From the cell containing the given text, extract its center point as [x, y] coordinate. 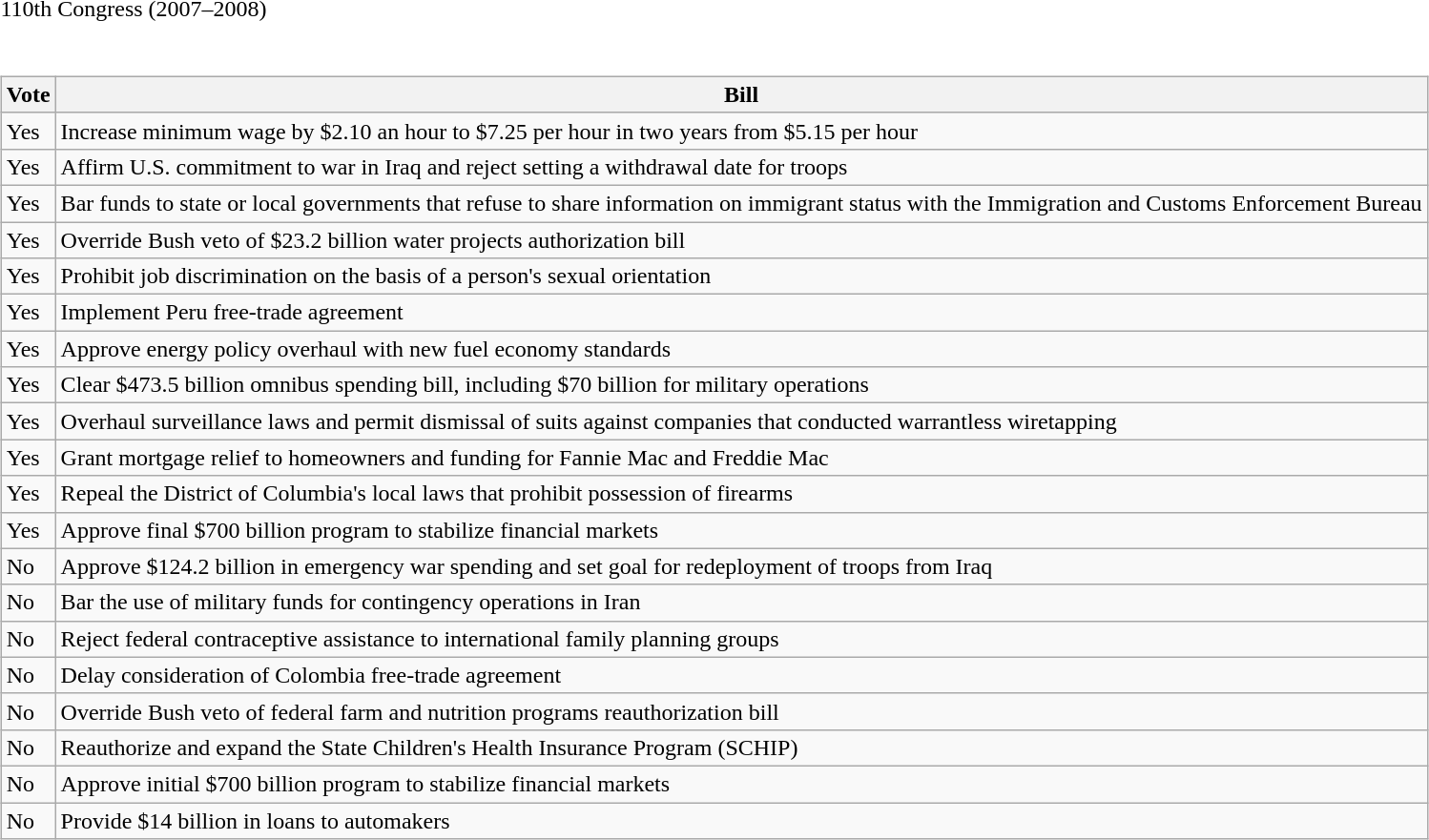
Vote [29, 94]
Affirm U.S. commitment to war in Iraq and reject setting a withdrawal date for troops [741, 167]
Repeal the District of Columbia's local laws that prohibit possession of firearms [741, 494]
Approve energy policy overhaul with new fuel economy standards [741, 349]
Approve $124.2 billion in emergency war spending and set goal for redeployment of troops from Iraq [741, 566]
Increase minimum wage by $2.10 an hour to $7.25 per hour in two years from $5.15 per hour [741, 131]
Approve final $700 billion program to stabilize financial markets [741, 530]
Grant mortgage relief to homeowners and funding for Fannie Mac and Freddie Mac [741, 458]
Reauthorize and expand the State Children's Health Insurance Program (SCHIP) [741, 748]
Override Bush veto of $23.2 billion water projects authorization bill [741, 239]
Bar the use of military funds for contingency operations in Iran [741, 603]
Implement Peru free-trade agreement [741, 313]
Bill [741, 94]
Prohibit job discrimination on the basis of a person's sexual orientation [741, 277]
Approve initial $700 billion program to stabilize financial markets [741, 784]
Provide $14 billion in loans to automakers [741, 821]
Override Bush veto of federal farm and nutrition programs reauthorization bill [741, 711]
Delay consideration of Colombia free-trade agreement [741, 675]
Overhaul surveillance laws and permit dismissal of suits against companies that conducted warrantless wiretapping [741, 421]
Clear $473.5 billion omnibus spending bill, including $70 billion for military operations [741, 385]
Bar funds to state or local governments that refuse to share information on immigrant status with the Immigration and Customs Enforcement Bureau [741, 203]
Reject federal contraceptive assistance to international family planning groups [741, 639]
